For the text-containing cell, return its midpoint in (X, Y) coordinate format. 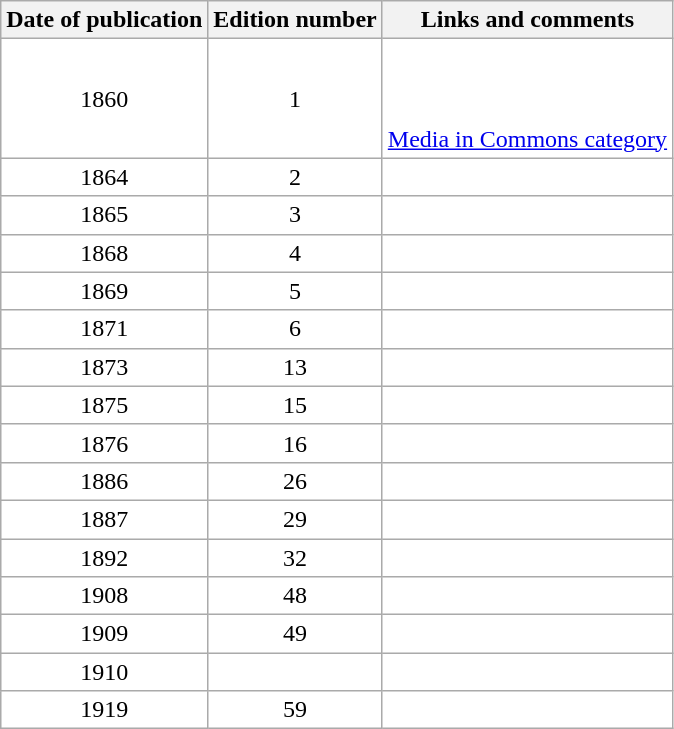
1875 (104, 405)
1 (295, 98)
1869 (104, 291)
5 (295, 291)
Links and comments (527, 20)
1860 (104, 98)
1909 (104, 634)
26 (295, 481)
Edition number (295, 20)
1868 (104, 253)
Media in Commons category (527, 98)
13 (295, 367)
1892 (104, 557)
Date of publication (104, 20)
2 (295, 177)
1876 (104, 443)
1887 (104, 519)
1886 (104, 481)
1919 (104, 710)
49 (295, 634)
6 (295, 329)
32 (295, 557)
29 (295, 519)
59 (295, 710)
1908 (104, 596)
1873 (104, 367)
16 (295, 443)
1864 (104, 177)
15 (295, 405)
1865 (104, 215)
1910 (104, 672)
48 (295, 596)
3 (295, 215)
4 (295, 253)
1871 (104, 329)
